Locate the cell with the specified text and output its (x, y) center coordinate. 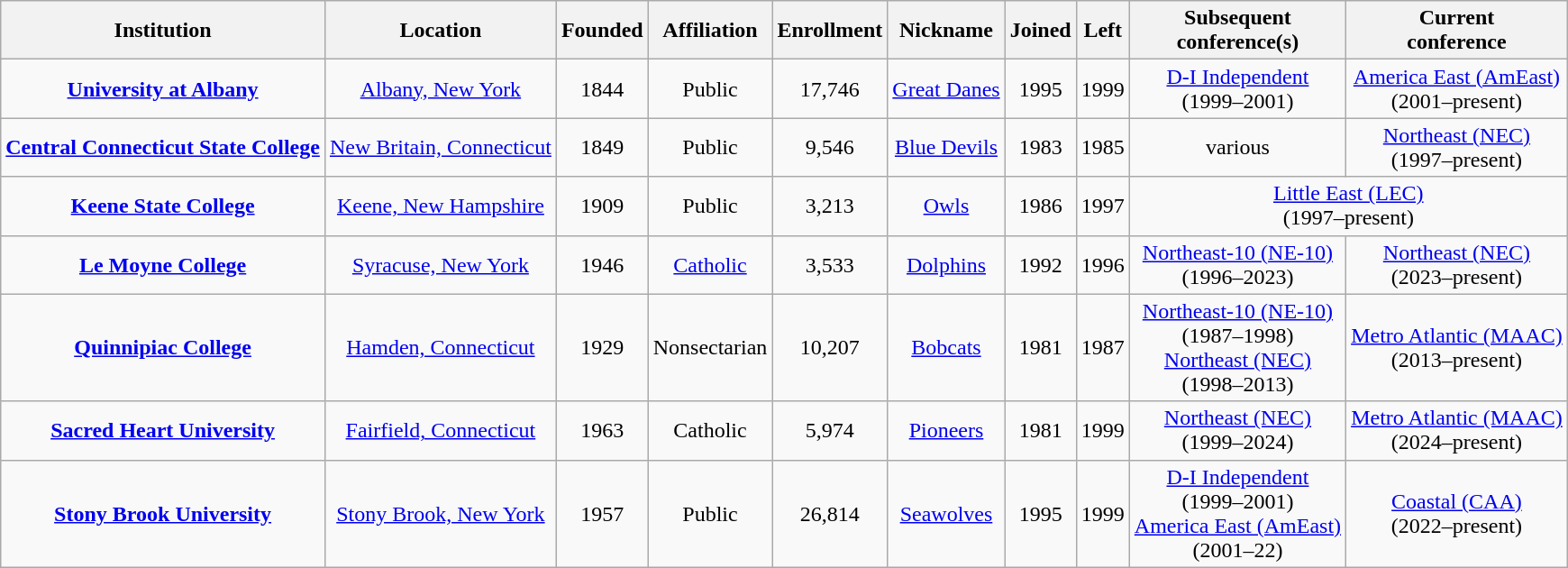
Affiliation (710, 31)
10,207 (830, 348)
Great Danes (946, 88)
1985 (1103, 148)
Fairfield, Connecticut (440, 431)
America East (AmEast)(2001–present) (1457, 88)
Stony Brook, New York (440, 514)
Metro Atlantic (MAAC)(2024–present) (1457, 431)
D-I Independent(1999–2001)America East (AmEast)(2001–22) (1237, 514)
Coastal (CAA)(2022–present) (1457, 514)
D-I Independent(1999–2001) (1237, 88)
Hamden, Connecticut (440, 348)
New Britain, Connecticut (440, 148)
1963 (602, 431)
Left (1103, 31)
3,533 (830, 265)
Subsequentconference(s) (1237, 31)
Northeast (NEC)(2023–present) (1457, 265)
1997 (1103, 206)
Sacred Heart University (163, 431)
1983 (1040, 148)
Institution (163, 31)
9,546 (830, 148)
Syracuse, New York (440, 265)
3,213 (830, 206)
Nickname (946, 31)
Northeast (NEC)(1999–2024) (1237, 431)
1929 (602, 348)
1946 (602, 265)
Seawolves (946, 514)
5,974 (830, 431)
various (1237, 148)
17,746 (830, 88)
1992 (1040, 265)
1996 (1103, 265)
Central Connecticut State College (163, 148)
1909 (602, 206)
Keene, New Hampshire (440, 206)
Currentconference (1457, 31)
Northeast-10 (NE-10)(1987–1998)Northeast (NEC)(1998–2013) (1237, 348)
Joined (1040, 31)
1849 (602, 148)
Pioneers (946, 431)
Stony Brook University (163, 514)
Owls (946, 206)
Blue Devils (946, 148)
26,814 (830, 514)
Albany, New York (440, 88)
Northeast-10 (NE-10)(1996–2023) (1237, 265)
Le Moyne College (163, 265)
Nonsectarian (710, 348)
1986 (1040, 206)
1844 (602, 88)
Keene State College (163, 206)
Bobcats (946, 348)
University at Albany (163, 88)
1987 (1103, 348)
Dolphins (946, 265)
Metro Atlantic (MAAC)(2013–present) (1457, 348)
Little East (LEC)(1997–present) (1348, 206)
Quinnipiac College (163, 348)
Founded (602, 31)
1957 (602, 514)
Northeast (NEC)(1997–present) (1457, 148)
Enrollment (830, 31)
Location (440, 31)
